Output the (X, Y) coordinate of the center of the cell containing the given text.  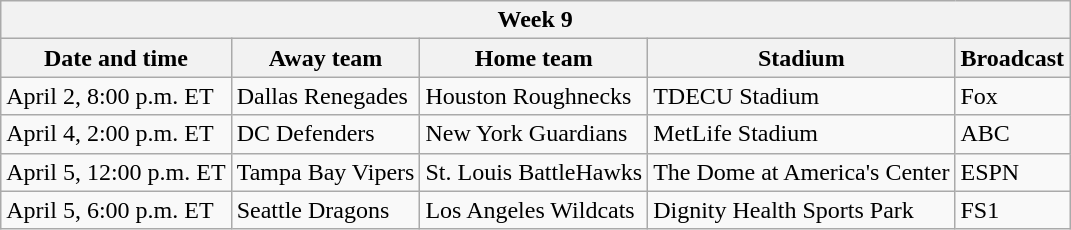
April 5, 12:00 p.m. ET (116, 172)
ABC (1012, 134)
Broadcast (1012, 58)
The Dome at America's Center (802, 172)
Dignity Health Sports Park (802, 210)
Tampa Bay Vipers (326, 172)
Week 9 (536, 20)
Away team (326, 58)
Houston Roughnecks (534, 96)
Dallas Renegades (326, 96)
April 2, 8:00 p.m. ET (116, 96)
April 4, 2:00 p.m. ET (116, 134)
New York Guardians (534, 134)
Date and time (116, 58)
Los Angeles Wildcats (534, 210)
Home team (534, 58)
FS1 (1012, 210)
Fox (1012, 96)
St. Louis BattleHawks (534, 172)
TDECU Stadium (802, 96)
April 5, 6:00 p.m. ET (116, 210)
MetLife Stadium (802, 134)
ESPN (1012, 172)
DC Defenders (326, 134)
Seattle Dragons (326, 210)
Stadium (802, 58)
